Locate the cell with the specified text and output its (X, Y) center coordinate. 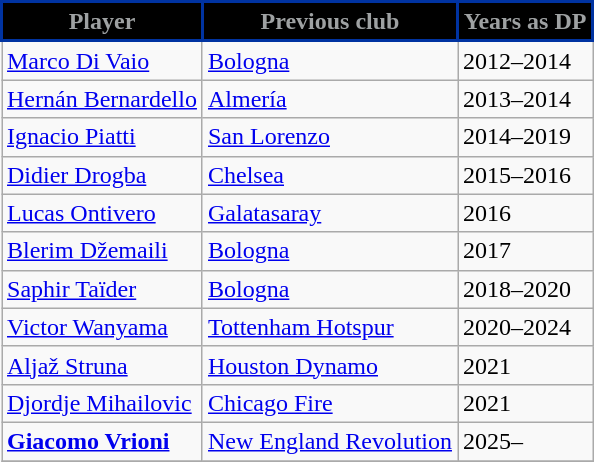
Giacomo Vrioni (102, 441)
2015–2016 (526, 175)
2025– (526, 441)
Almería (330, 99)
Ignacio Piatti (102, 137)
2016 (526, 213)
2020–2024 (526, 327)
Lucas Ontivero (102, 213)
San Lorenzo (330, 137)
Previous club (330, 22)
Chicago Fire (330, 403)
Marco Di Vaio (102, 60)
Houston Dynamo (330, 365)
2014–2019 (526, 137)
2013–2014 (526, 99)
Aljaž Struna (102, 365)
Chelsea (330, 175)
Saphir Taïder (102, 289)
2017 (526, 251)
Djordje Mihailovic (102, 403)
New England Revolution (330, 441)
2012–2014 (526, 60)
Didier Drogba (102, 175)
Years as DP (526, 22)
Blerim Džemaili (102, 251)
2018–2020 (526, 289)
Hernán Bernardello (102, 99)
Player (102, 22)
Galatasaray (330, 213)
Tottenham Hotspur (330, 327)
Victor Wanyama (102, 327)
